Detect which cell encompasses the target text, then output its (x, y) center coordinate. 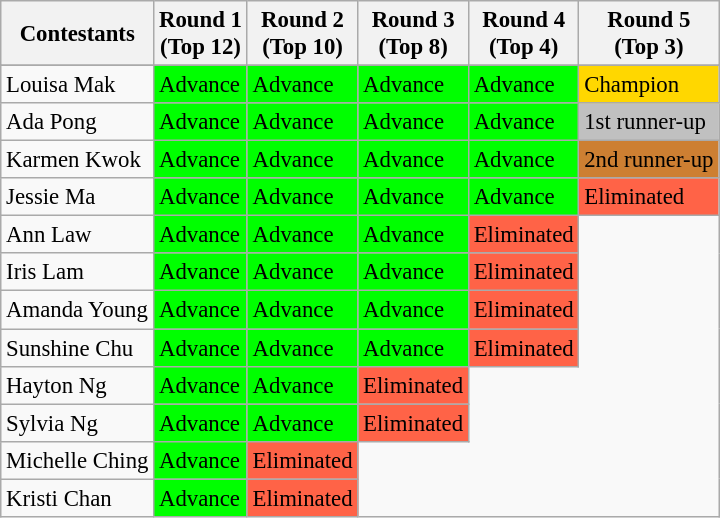
2nd runner-up (649, 160)
Sunshine Chu (78, 348)
Round 3(Top 8) (414, 34)
1st runner-up (649, 122)
Champion (649, 85)
Karmen Kwok (78, 160)
Round 2(Top 10) (302, 34)
Round 4(Top 4) (524, 34)
Jessie Ma (78, 197)
Ann Law (78, 235)
Amanda Young (78, 310)
Round 1 (Top 12) (201, 34)
Sylvia Ng (78, 423)
Louisa Mak (78, 85)
Contestants (78, 34)
Michelle Ching (78, 460)
Hayton Ng (78, 385)
Ada Pong (78, 122)
Iris Lam (78, 273)
Round 5(Top 3) (649, 34)
Kristi Chan (78, 498)
